Output the [x, y] coordinate of the center of the cell containing the given text.  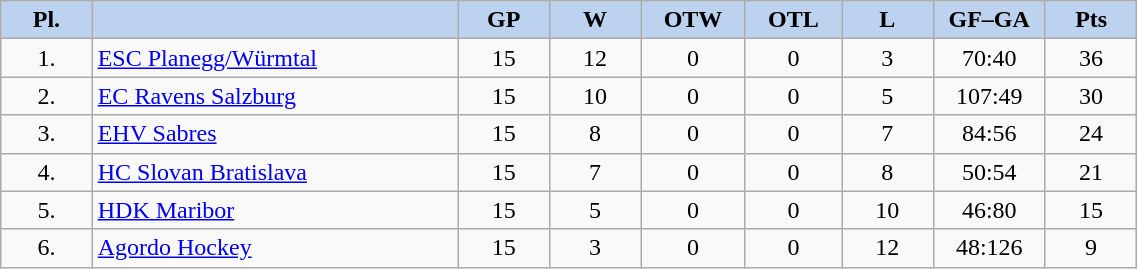
ESC Planegg/Würmtal [275, 58]
4. [46, 172]
3. [46, 134]
Pts [1090, 20]
GF–GA [989, 20]
HC Slovan Bratislava [275, 172]
50:54 [989, 172]
36 [1090, 58]
W [594, 20]
EHV Sabres [275, 134]
OTL [793, 20]
24 [1090, 134]
9 [1090, 248]
46:80 [989, 210]
L [888, 20]
5. [46, 210]
1. [46, 58]
EC Ravens Salzburg [275, 96]
OTW [693, 20]
84:56 [989, 134]
HDK Maribor [275, 210]
70:40 [989, 58]
GP [504, 20]
Pl. [46, 20]
107:49 [989, 96]
Agordo Hockey [275, 248]
2. [46, 96]
48:126 [989, 248]
21 [1090, 172]
30 [1090, 96]
6. [46, 248]
